Capture the cell that displays the provided text and extract its [X, Y] central coordinate. 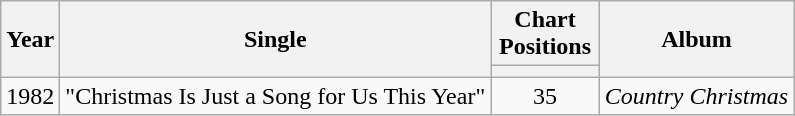
Country Christmas [696, 96]
"Christmas Is Just a Song for Us This Year" [276, 96]
Year [30, 39]
Chart Positions [546, 34]
35 [546, 96]
Album [696, 39]
Single [276, 39]
1982 [30, 96]
